Return (x, y) of the center of cell containing provided text 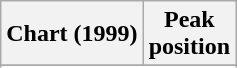
Peakposition (189, 34)
Chart (1999) (72, 34)
